Capture the cell that displays the provided text and extract its [X, Y] central coordinate. 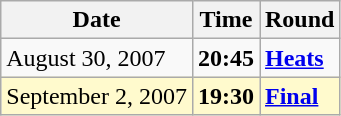
Time [226, 20]
Heats [300, 58]
Date [97, 20]
September 2, 2007 [97, 96]
19:30 [226, 96]
20:45 [226, 58]
August 30, 2007 [97, 58]
Final [300, 96]
Round [300, 20]
